For the text-containing cell, return its midpoint in [x, y] coordinate format. 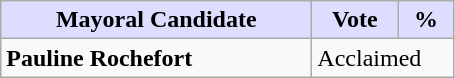
Mayoral Candidate [156, 20]
Vote [355, 20]
% [426, 20]
Pauline Rochefort [156, 58]
Acclaimed [383, 58]
